Scan for the cell matching the given text and deliver its [X, Y] coordinate at center. 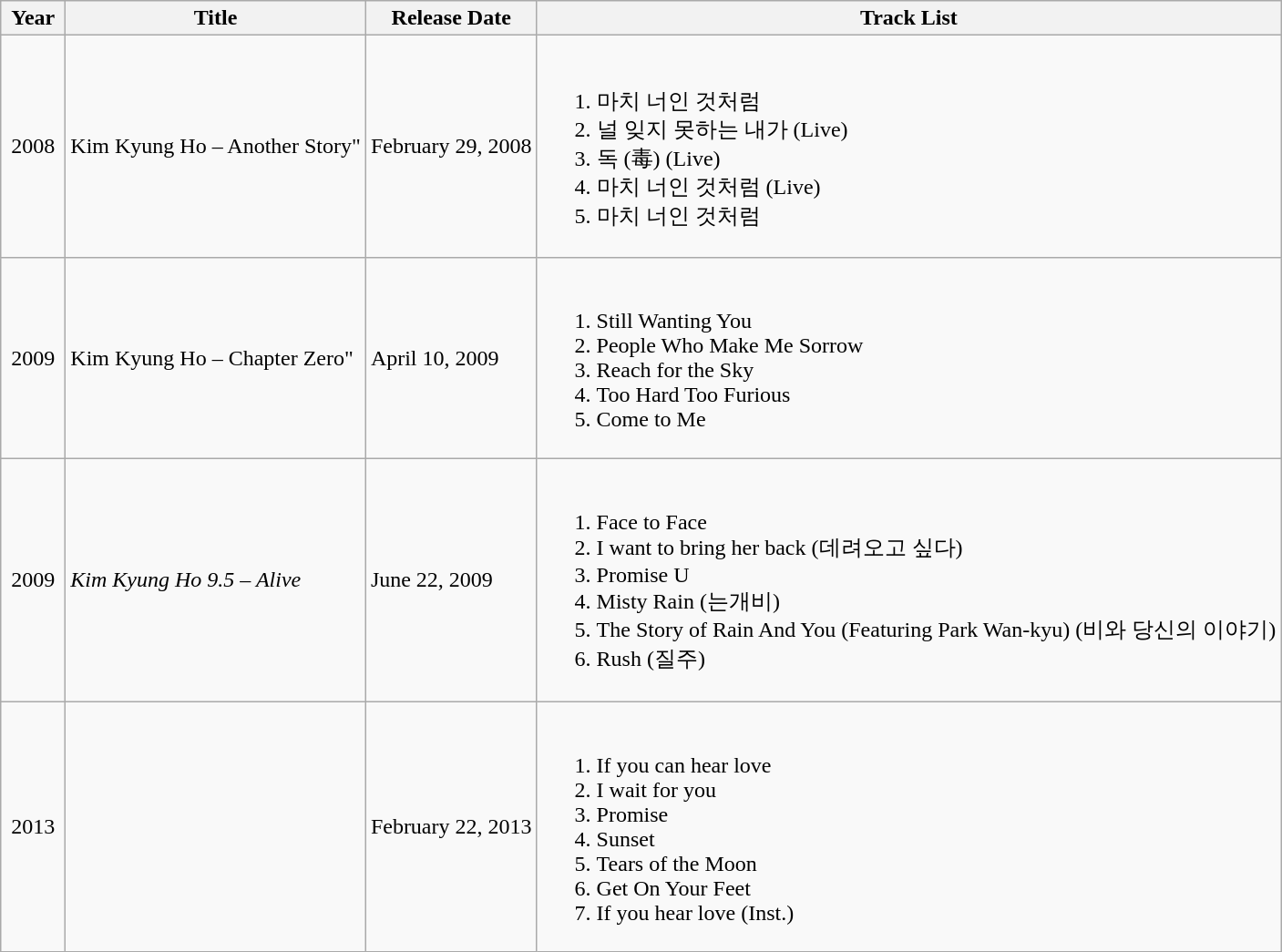
Kim Kyung Ho – Another Story" [216, 147]
Still Wanting YouPeople Who Make Me SorrowReach for the SkyToo Hard Too FuriousCome to Me [909, 357]
Face to FaceI want to bring her back (데려오고 싶다)Promise UMisty Rain (는개비)The Story of Rain And You (Featuring Park Wan-kyu) (비와 당신의 이야기)Rush (질주) [909, 579]
2008 [33, 147]
Kim Kyung Ho – Chapter Zero" [216, 357]
마치 너인 것처럼널 잊지 못하는 내가 (Live)독 (毒) (Live)마치 너인 것처럼 (Live)마치 너인 것처럼 [909, 147]
April 10, 2009 [451, 357]
June 22, 2009 [451, 579]
2013 [33, 827]
If you can hear loveI wait for youPromiseSunsetTears of the MoonGet On Your FeetIf you hear love (Inst.) [909, 827]
Release Date [451, 18]
Kim Kyung Ho 9.5 – Alive [216, 579]
Track List [909, 18]
Year [33, 18]
Title [216, 18]
February 22, 2013 [451, 827]
February 29, 2008 [451, 147]
